Locate the cell with the specified text and output its (X, Y) center coordinate. 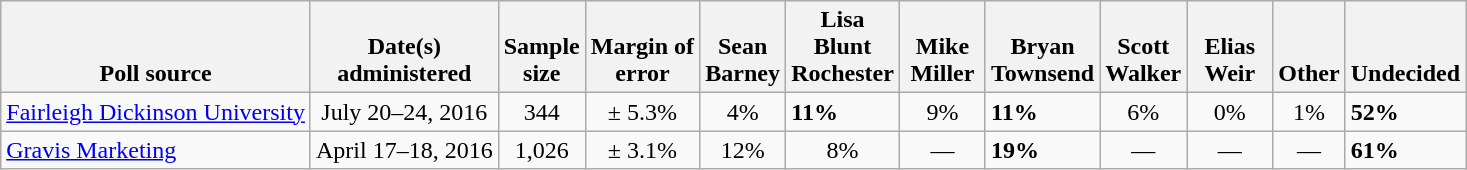
LisaBlunt Rochester (843, 47)
Gravis Marketing (156, 150)
Margin oferror (642, 47)
6% (1144, 112)
Date(s)administered (404, 47)
9% (942, 112)
1,026 (542, 150)
61% (1405, 150)
Samplesize (542, 47)
Other (1309, 47)
1% (1309, 112)
52% (1405, 112)
12% (743, 150)
344 (542, 112)
July 20–24, 2016 (404, 112)
SeanBarney (743, 47)
8% (843, 150)
EliasWeir (1230, 47)
4% (743, 112)
Fairleigh Dickinson University (156, 112)
MikeMiller (942, 47)
Undecided (1405, 47)
Poll source (156, 47)
19% (1042, 150)
ScottWalker (1144, 47)
± 3.1% (642, 150)
April 17–18, 2016 (404, 150)
± 5.3% (642, 112)
0% (1230, 112)
BryanTownsend (1042, 47)
